Search for the cell housing the specified text and yield its [x, y] center coordinate. 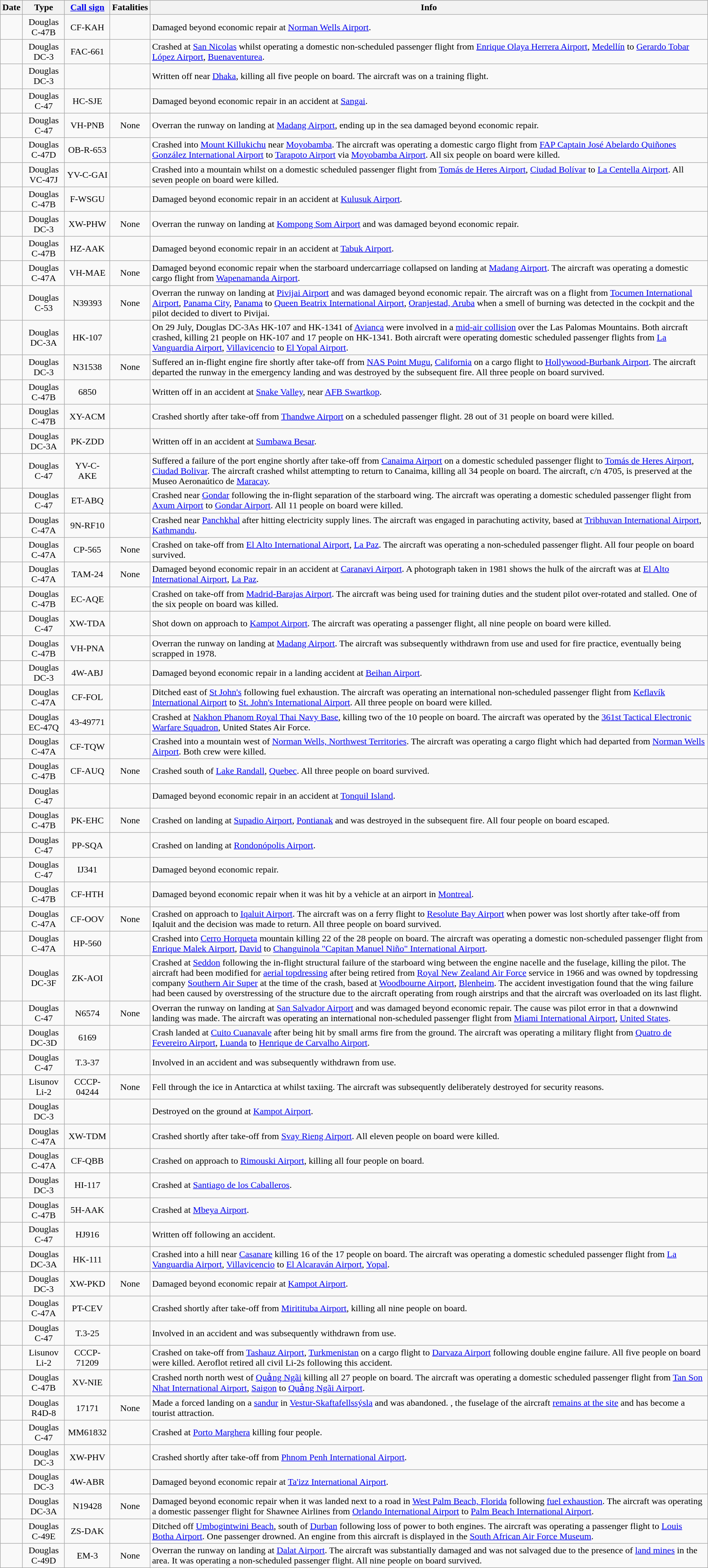
Crashed at Santiago de los Caballeros. [429, 1185]
MM61832 [87, 1433]
Crashed on landing at Supadio Airport, Pontianak and was destroyed in the subsequent fire. All four people on board escaped. [429, 821]
F-WSGU [87, 199]
Date [11, 8]
CF-HTH [87, 894]
YV-C-AKE [87, 471]
Fell through the ice in Antarctica at whilst taxiing. The aircraft was subsequently deliberately destroyed for security reasons. [429, 1087]
Damaged beyond economic repair in an accident at Kulusuk Airport. [429, 199]
PK-EHC [87, 821]
Crashed south of Lake Randall, Quebec. All three people on board survived. [429, 772]
CCCP-04244 [87, 1087]
Damaged beyond economic repair. [429, 870]
PK-ZDD [87, 441]
PT-CEV [87, 1309]
9N-RF10 [87, 525]
HK-107 [87, 338]
ZK-AOI [87, 978]
Call sign [87, 8]
Douglas C-49D [44, 1556]
ET-ABQ [87, 501]
TAM-24 [87, 574]
Douglas EC-47Q [44, 722]
XW-TDA [87, 623]
Crashed on landing at Rondonópolis Airport. [429, 845]
CF-KAH [87, 27]
HK-111 [87, 1259]
N39393 [87, 303]
HP-560 [87, 943]
Damaged beyond economic repair at Ta'izz International Airport. [429, 1482]
VH-PNA [87, 648]
Douglas C-47D [44, 150]
5H-AAK [87, 1210]
17171 [87, 1408]
XW-PKD [87, 1284]
43-49771 [87, 722]
Douglas DC-3F [44, 978]
Crashed at Mbeya Airport. [429, 1210]
HI-117 [87, 1185]
CF-FOL [87, 697]
Written off near Dhaka, killing all five people on board. The aircraft was on a training flight. [429, 76]
Damaged beyond economic repair in an accident at Tabuk Airport. [429, 248]
Type [44, 8]
IJ341 [87, 870]
Crashed shortly after take-off from Miritituba Airport, killing all nine people on board. [429, 1309]
Crashed shortly after take-off from Thandwe Airport on a scheduled passenger flight. 28 out of 31 people on board were killed. [429, 417]
EC-AQE [87, 599]
Overran the runway on landing at Kompong Som Airport and was damaged beyond economic repair. [429, 224]
YV-C-GAI [87, 175]
CP-565 [87, 550]
Written off in an accident at Snake Valley, near AFB Swartkop. [429, 392]
XY-ACM [87, 417]
4W-ABR [87, 1482]
Douglas DC-3D [44, 1038]
Fatalities [130, 8]
Shot down on approach to Kampot Airport. The aircraft was operating a passenger flight, all nine people on board were killed. [429, 623]
Crashed shortly after take-off from Phnom Penh International Airport. [429, 1457]
T.3-37 [87, 1062]
XW-PHV [87, 1457]
HZ-AAK [87, 248]
Info [429, 8]
N19428 [87, 1506]
Douglas C-49E [44, 1531]
Damaged beyond economic repair at Norman Wells Airport. [429, 27]
Overran the runway on landing at Madang Airport, ending up in the sea damaged beyond economic repair. [429, 126]
ZS-DAK [87, 1531]
6850 [87, 392]
Written off following an accident. [429, 1234]
CF-TQW [87, 747]
Douglas R4D-8 [44, 1408]
PP-SQA [87, 845]
Destroyed on the ground at Kampot Airport. [429, 1111]
EM-3 [87, 1556]
CCCP-71209 [87, 1358]
6169 [87, 1038]
Damaged beyond economic repair in an accident at Tonquil Island. [429, 796]
OB-R-653 [87, 150]
HC-SJE [87, 101]
CF-AUQ [87, 772]
Crashed at Porto Marghera killing four people. [429, 1433]
Crashed on approach to Rimouski Airport, killing all four people on board. [429, 1161]
N31538 [87, 368]
VH-PNB [87, 126]
CF-QBB [87, 1161]
XW-TDM [87, 1136]
VH-MAE [87, 273]
Crashed shortly after take-off from Svay Rieng Airport. All eleven people on board were killed. [429, 1136]
XV-NIE [87, 1383]
XW-PHW [87, 224]
Damaged beyond economic repair in an accident at Sangai. [429, 101]
Douglas VC-47J [44, 175]
T.3-25 [87, 1333]
Damaged beyond economic repair in a landing accident at Beihan Airport. [429, 672]
Damaged beyond economic repair when it was hit by a vehicle at an airport in Montreal. [429, 894]
Written off in an accident at Sumbawa Besar. [429, 441]
HJ916 [87, 1234]
Damaged beyond economic repair at Kampot Airport. [429, 1284]
4W-ABJ [87, 672]
N6574 [87, 1013]
Douglas C-53 [44, 303]
CF-OOV [87, 919]
FAC-661 [87, 51]
